Return [x, y] of the center of cell containing provided text 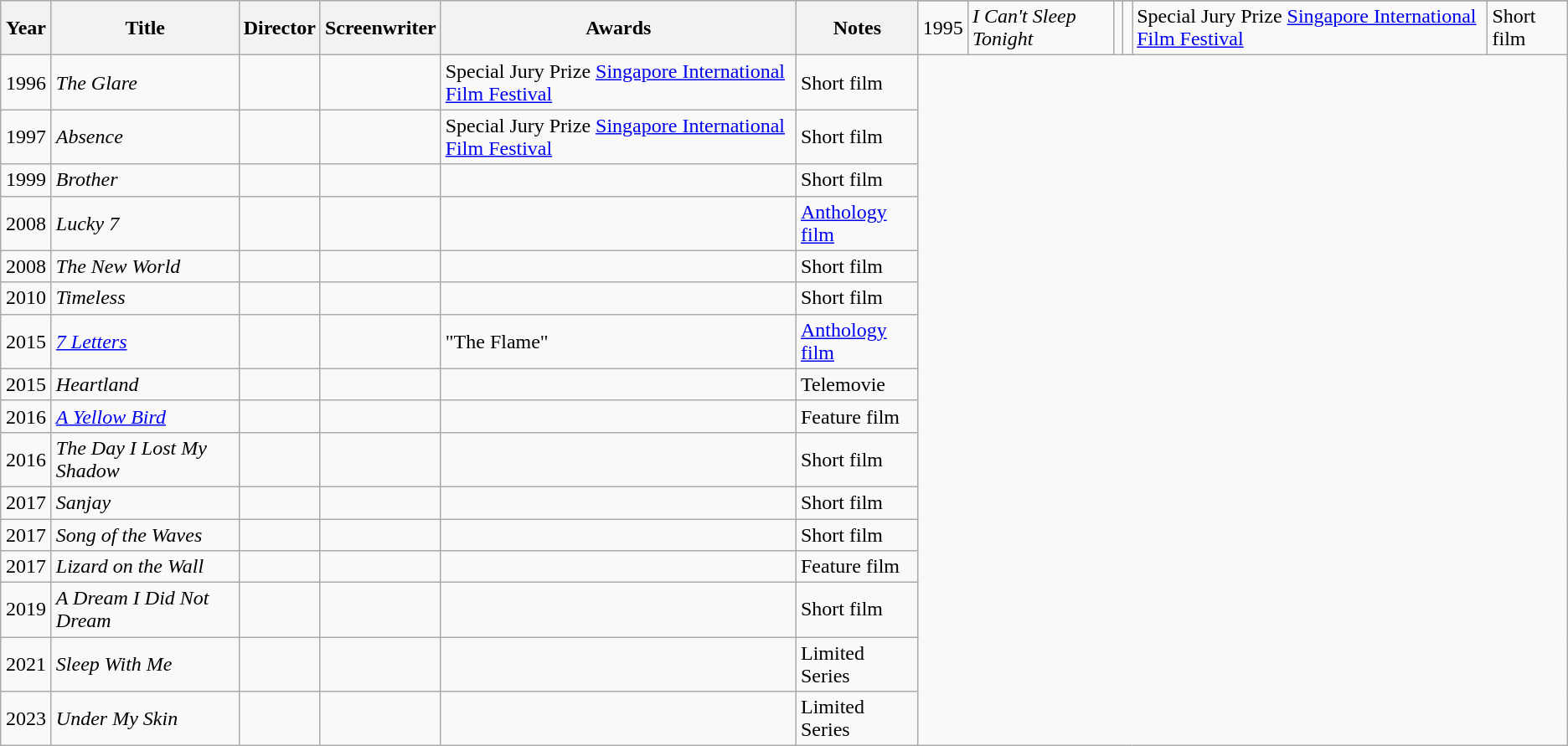
The Day I Lost My Shadow [145, 459]
The New World [145, 266]
2023 [27, 718]
Telemovie [857, 384]
7 Letters [145, 342]
Timeless [145, 298]
Song of the Waves [145, 535]
Director [280, 28]
1996 [27, 82]
2019 [27, 610]
Absence [145, 137]
1995 [943, 28]
Heartland [145, 384]
Under My Skin [145, 718]
Title [145, 28]
A Dream I Did Not Dream [145, 610]
2010 [27, 298]
The Glare [145, 82]
Lucky 7 [145, 223]
Brother [145, 180]
"The Flame" [618, 342]
Sanjay [145, 502]
Awards [618, 28]
Lizard on the Wall [145, 567]
1999 [27, 180]
Sleep With Me [145, 665]
Year [27, 28]
Screenwriter [380, 28]
Notes [857, 28]
I Can't Sleep Tonight [1040, 28]
2021 [27, 665]
A Yellow Bird [145, 416]
1997 [27, 137]
